Return (X, Y) of the center of cell containing provided text 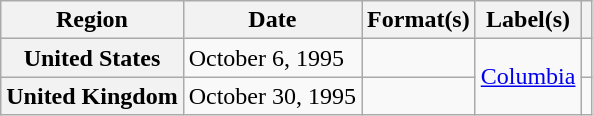
Columbia (528, 77)
Date (272, 20)
October 6, 1995 (272, 58)
Region (92, 20)
United States (92, 58)
Label(s) (528, 20)
United Kingdom (92, 96)
Format(s) (419, 20)
October 30, 1995 (272, 96)
